Extract the (x, y) coordinate from the center of the cell holding the provided text.  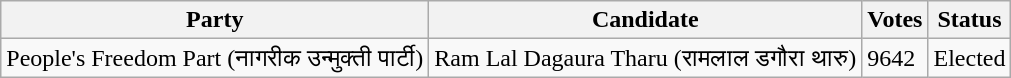
Ram Lal Dagaura Tharu (रामलाल डगौरा थारु) (646, 58)
Party (215, 20)
Elected (970, 58)
9642 (895, 58)
Status (970, 20)
People's Freedom Part (नागरीक उन्मुक्ती पार्टी) (215, 58)
Votes (895, 20)
Candidate (646, 20)
